For the text-containing cell, return its midpoint in (X, Y) coordinate format. 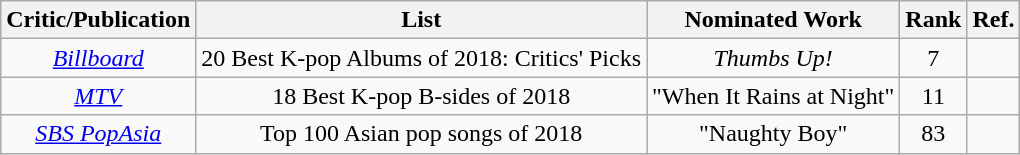
Billboard (98, 58)
11 (934, 96)
Rank (934, 20)
Ref. (994, 20)
18 Best K-pop B-sides of 2018 (422, 96)
7 (934, 58)
20 Best K-pop Albums of 2018: Critics' Picks (422, 58)
83 (934, 134)
Nominated Work (774, 20)
Critic/Publication (98, 20)
"Naughty Boy" (774, 134)
"When It Rains at Night" (774, 96)
List (422, 20)
SBS PopAsia (98, 134)
Top 100 Asian pop songs of 2018 (422, 134)
MTV (98, 96)
Thumbs Up! (774, 58)
